Extract the (x, y) coordinate from the center of the cell holding the provided text.  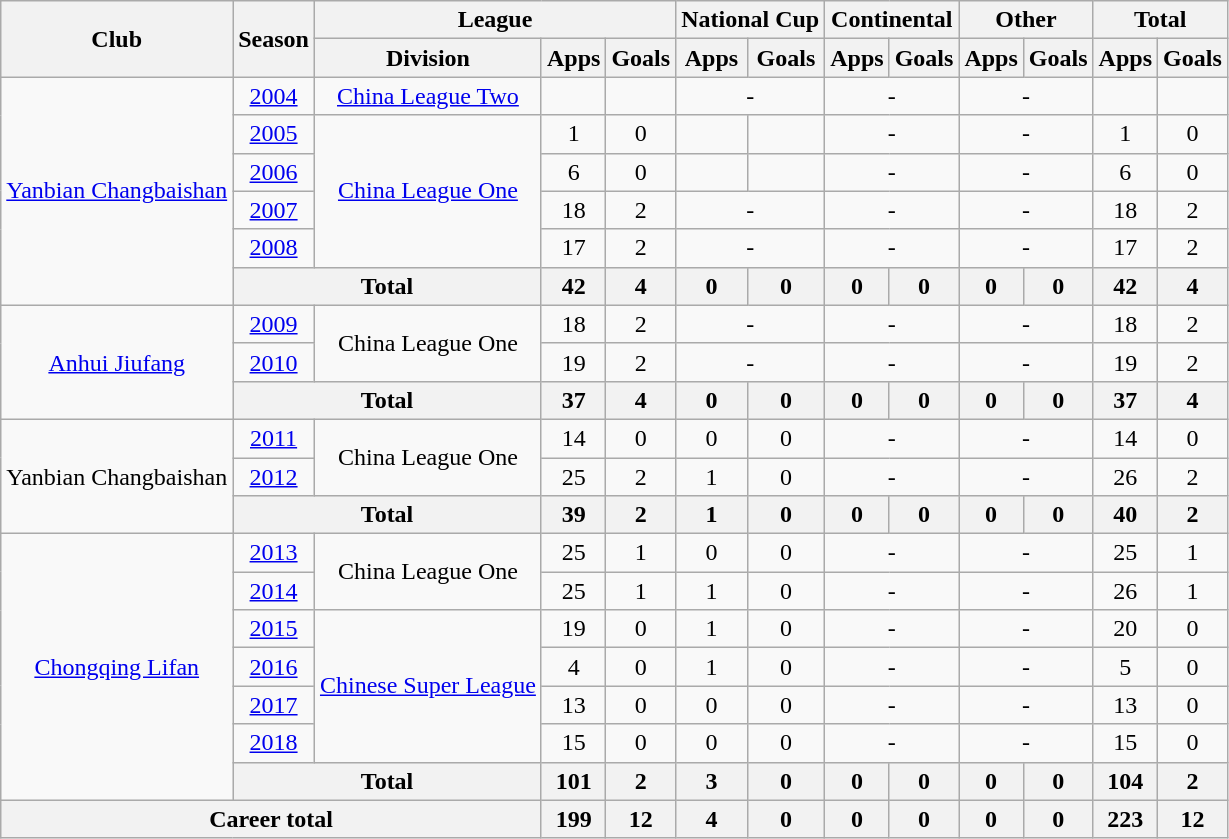
Career total (272, 819)
40 (1125, 515)
2012 (274, 477)
2005 (274, 134)
2016 (274, 667)
Club (117, 39)
2006 (274, 172)
39 (573, 515)
Season (274, 39)
China League Two (428, 96)
Chinese Super League (428, 686)
2017 (274, 705)
199 (573, 819)
2008 (274, 248)
League (494, 20)
Continental (892, 20)
2013 (274, 553)
3 (712, 781)
2004 (274, 96)
2010 (274, 362)
Chongqing Lifan (117, 667)
Division (428, 58)
Other (1026, 20)
101 (573, 781)
2007 (274, 210)
2009 (274, 324)
2011 (274, 438)
2014 (274, 591)
20 (1125, 629)
104 (1125, 781)
2015 (274, 629)
2018 (274, 743)
5 (1125, 667)
Anhui Jiufang (117, 362)
National Cup (750, 20)
223 (1125, 819)
